Search for the cell housing the specified text and yield its [x, y] center coordinate. 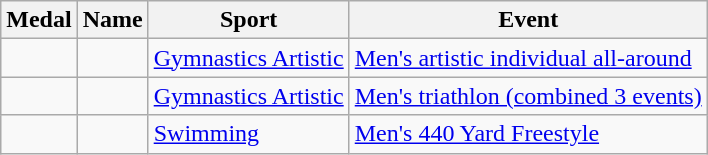
Swimming [248, 134]
Name [112, 20]
Men's triathlon (combined 3 events) [528, 96]
Men's 440 Yard Freestyle [528, 134]
Sport [248, 20]
Men's artistic individual all-around [528, 58]
Event [528, 20]
Medal [39, 20]
